Output the (x, y) coordinate of the center of the cell containing the given text.  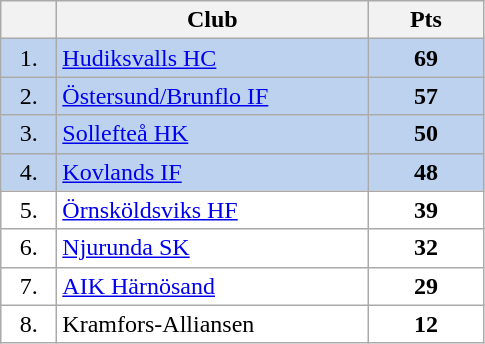
3. (29, 134)
69 (426, 58)
AIK Härnösand (212, 286)
Njurunda SK (212, 248)
7. (29, 286)
5. (29, 210)
2. (29, 96)
1. (29, 58)
48 (426, 172)
Kramfors-Alliansen (212, 324)
6. (29, 248)
12 (426, 324)
Östersund/Brunflo IF (212, 96)
50 (426, 134)
Pts (426, 20)
32 (426, 248)
29 (426, 286)
4. (29, 172)
Club (212, 20)
57 (426, 96)
Hudiksvalls HC (212, 58)
Örnsköldsviks HF (212, 210)
39 (426, 210)
Sollefteå HK (212, 134)
Kovlands IF (212, 172)
8. (29, 324)
